Return (X, Y) of the center of cell containing provided text 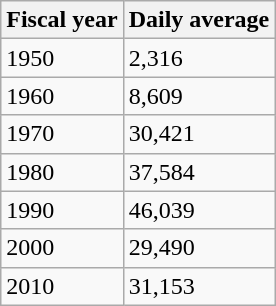
Daily average (199, 20)
2010 (62, 286)
30,421 (199, 134)
1970 (62, 134)
1990 (62, 210)
8,609 (199, 96)
2000 (62, 248)
2,316 (199, 58)
1950 (62, 58)
37,584 (199, 172)
31,153 (199, 286)
1960 (62, 96)
46,039 (199, 210)
29,490 (199, 248)
Fiscal year (62, 20)
1980 (62, 172)
